Detect which cell encompasses the target text, then output its [X, Y] center coordinate. 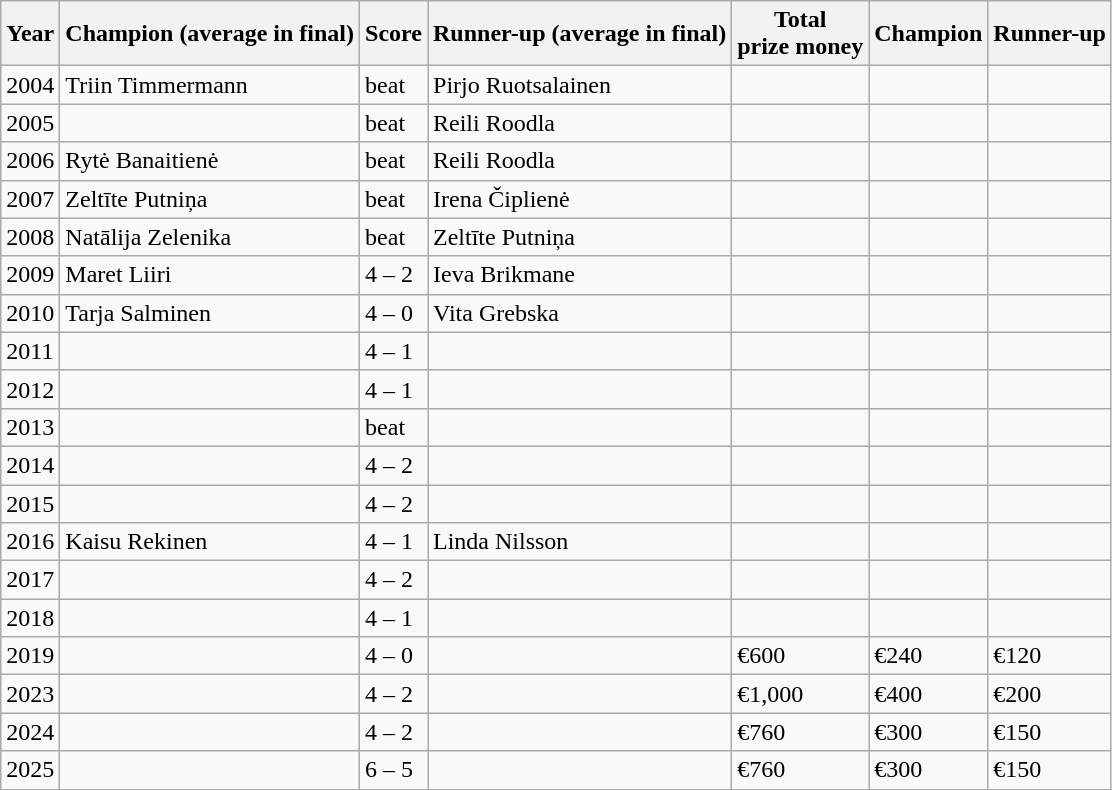
6 – 5 [394, 770]
Totalprize money [800, 34]
Champion (average in final) [210, 34]
Triin Timmermann [210, 85]
2004 [30, 85]
€400 [928, 694]
2011 [30, 351]
2017 [30, 580]
€240 [928, 656]
€120 [1050, 656]
Ieva Brikmane [580, 275]
2010 [30, 313]
Kaisu Rekinen [210, 542]
Irena Čiplienė [580, 199]
2019 [30, 656]
2024 [30, 732]
2015 [30, 503]
Champion [928, 34]
Rytė Banaitienė [210, 161]
2014 [30, 465]
Runner-up (average in final) [580, 34]
Pirjo Ruotsalainen [580, 85]
2007 [30, 199]
2023 [30, 694]
Linda Nilsson [580, 542]
Score [394, 34]
Vita Grebska [580, 313]
Natālija Zelenika [210, 237]
2018 [30, 618]
2016 [30, 542]
2005 [30, 123]
€1,000 [800, 694]
2012 [30, 389]
2025 [30, 770]
Year [30, 34]
€200 [1050, 694]
Tarja Salminen [210, 313]
€600 [800, 656]
Maret Liiri [210, 275]
2013 [30, 427]
Runner-up [1050, 34]
2006 [30, 161]
2009 [30, 275]
2008 [30, 237]
